Return (X, Y) of the center of cell containing provided text 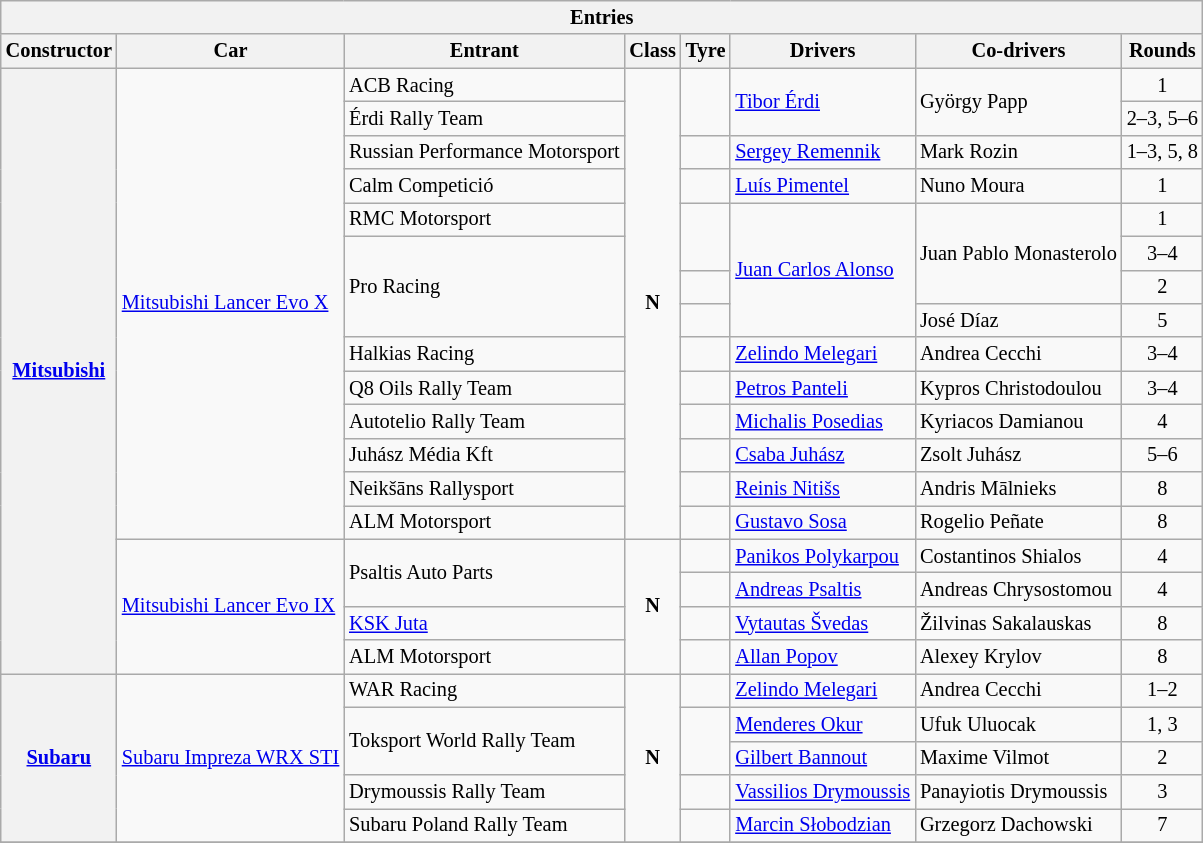
Toksport World Rally Team (484, 740)
Panikos Polykarpou (822, 556)
Mitsubishi (59, 371)
Rogelio Peñate (1018, 522)
Kypros Christodoulou (1018, 388)
Rounds (1162, 51)
Subaru (59, 757)
Halkias Racing (484, 354)
RMC Motorsport (484, 219)
Entries (602, 17)
KSK Juta (484, 623)
Tibor Érdi (822, 102)
1–2 (1162, 690)
3 (1162, 791)
5–6 (1162, 455)
Vassilios Drymoussis (822, 791)
Menderes Okur (822, 724)
WAR Racing (484, 690)
Mitsubishi Lancer Evo X (230, 304)
Mitsubishi Lancer Evo IX (230, 606)
Drivers (822, 51)
Tyre (706, 51)
Drymoussis Rally Team (484, 791)
Érdi Rally Team (484, 118)
Reinis Nitišs (822, 489)
Neikšāns Rallysport (484, 489)
Car (230, 51)
Andreas Chrysostomou (1018, 589)
Ufuk Uluocak (1018, 724)
Andris Mālnieks (1018, 489)
Mark Rozin (1018, 152)
Juhász Média Kft (484, 455)
Zsolt Juhász (1018, 455)
José Díaz (1018, 320)
Gilbert Bannout (822, 758)
1–3, 5, 8 (1162, 152)
Subaru Impreza WRX STI (230, 757)
Juan Carlos Alonso (822, 270)
Class (653, 51)
Sergey Remennik (822, 152)
Constructor (59, 51)
Q8 Oils Rally Team (484, 388)
Russian Performance Motorsport (484, 152)
Co-drivers (1018, 51)
Costantinos Shialos (1018, 556)
Entrant (484, 51)
Grzegorz Dachowski (1018, 825)
Kyriacos Damianou (1018, 421)
Michalis Posedias (822, 421)
Pro Racing (484, 286)
Calm Competició (484, 186)
2–3, 5–6 (1162, 118)
Panayiotis Drymoussis (1018, 791)
Csaba Juhász (822, 455)
Vytautas Švedas (822, 623)
Allan Popov (822, 657)
1, 3 (1162, 724)
György Papp (1018, 102)
Nuno Moura (1018, 186)
Petros Panteli (822, 388)
5 (1162, 320)
Maxime Vilmot (1018, 758)
Juan Pablo Monasterolo (1018, 252)
ACB Racing (484, 85)
Autotelio Rally Team (484, 421)
Luís Pimentel (822, 186)
Andreas Psaltis (822, 589)
Psaltis Auto Parts (484, 572)
Subaru Poland Rally Team (484, 825)
Gustavo Sosa (822, 522)
Žilvinas Sakalauskas (1018, 623)
Alexey Krylov (1018, 657)
Marcin Słobodzian (822, 825)
7 (1162, 825)
